Determine the [X, Y] coordinate at the center of the cell enclosing the given text.  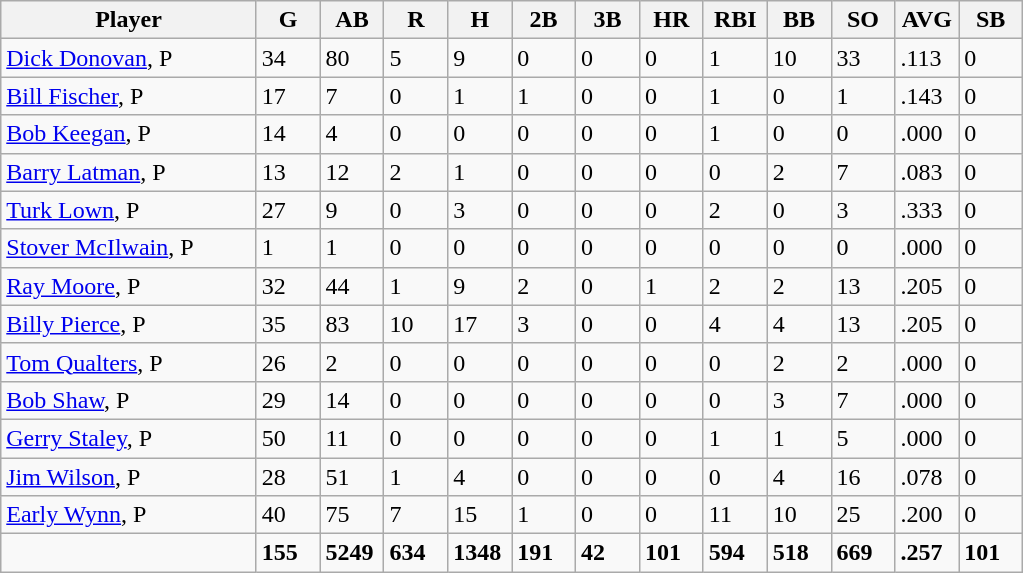
Bob Shaw, P [128, 400]
44 [352, 286]
3B [608, 20]
.113 [927, 58]
669 [863, 553]
AB [352, 20]
50 [288, 438]
518 [799, 553]
.333 [927, 210]
SB [991, 20]
HR [671, 20]
AVG [927, 20]
27 [288, 210]
Player [128, 20]
Jim Wilson, P [128, 477]
.200 [927, 515]
Early Wynn, P [128, 515]
H [480, 20]
28 [288, 477]
2B [544, 20]
75 [352, 515]
594 [735, 553]
40 [288, 515]
Tom Qualters, P [128, 362]
BB [799, 20]
35 [288, 324]
191 [544, 553]
Ray Moore, P [128, 286]
26 [288, 362]
16 [863, 477]
42 [608, 553]
.143 [927, 96]
634 [416, 553]
25 [863, 515]
51 [352, 477]
83 [352, 324]
155 [288, 553]
5249 [352, 553]
33 [863, 58]
G [288, 20]
.257 [927, 553]
29 [288, 400]
R [416, 20]
32 [288, 286]
Dick Donovan, P [128, 58]
80 [352, 58]
Turk Lown, P [128, 210]
Stover McIlwain, P [128, 248]
1348 [480, 553]
.078 [927, 477]
SO [863, 20]
Billy Pierce, P [128, 324]
Bill Fischer, P [128, 96]
34 [288, 58]
12 [352, 172]
Barry Latman, P [128, 172]
RBI [735, 20]
.083 [927, 172]
15 [480, 515]
Gerry Staley, P [128, 438]
Bob Keegan, P [128, 134]
